Determine the (x, y) coordinate at the center of the cell enclosing the given text.  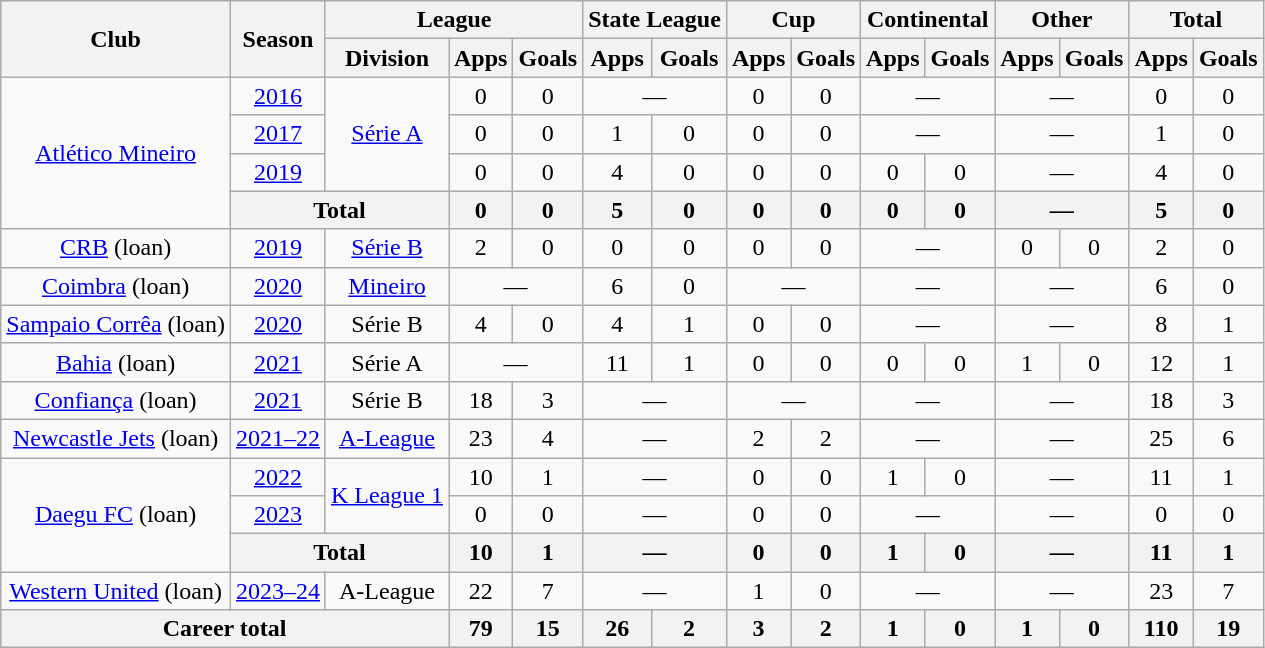
Other (1062, 20)
2017 (278, 134)
Continental (928, 20)
League (454, 20)
Division (386, 58)
110 (1161, 629)
25 (1161, 438)
8 (1161, 324)
Daegu FC (loan) (116, 515)
2021–22 (278, 438)
Atlético Mineiro (116, 153)
26 (618, 629)
19 (1228, 629)
Western United (loan) (116, 591)
CRB (loan) (116, 248)
22 (480, 591)
2022 (278, 477)
15 (548, 629)
Sampaio Corrêa (loan) (116, 324)
Newcastle Jets (loan) (116, 438)
State League (655, 20)
Club (116, 39)
2023 (278, 515)
Career total (225, 629)
Mineiro (386, 286)
12 (1161, 362)
2016 (278, 96)
Bahia (loan) (116, 362)
Cup (793, 20)
2023–24 (278, 591)
79 (480, 629)
Confiança (loan) (116, 400)
Coimbra (loan) (116, 286)
K League 1 (386, 496)
Season (278, 39)
